Find where the given text appears and provide that cell's center as [X, Y] coordinate. 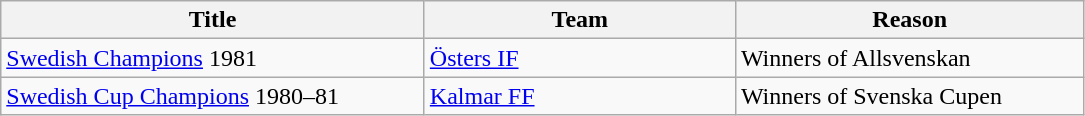
Winners of Allsvenskan [910, 58]
Reason [910, 20]
Swedish Champions 1981 [213, 58]
Team [580, 20]
Östers IF [580, 58]
Swedish Cup Champions 1980–81 [213, 96]
Kalmar FF [580, 96]
Title [213, 20]
Winners of Svenska Cupen [910, 96]
